Locate the cell with the specified text and output its [X, Y] center coordinate. 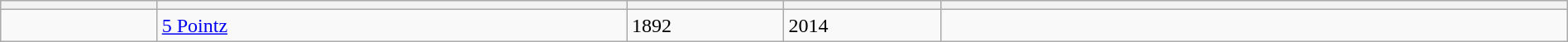
5 Pointz [392, 26]
2014 [862, 26]
1892 [706, 26]
